Determine the (X, Y) coordinate at the center of the cell enclosing the given text.  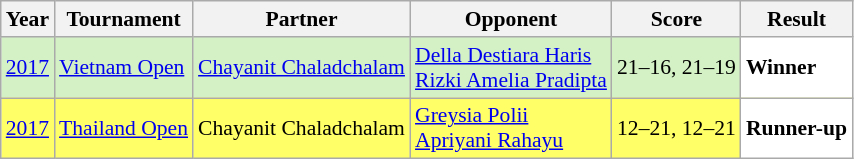
Vietnam Open (124, 68)
Thailand Open (124, 128)
Year (28, 19)
Della Destiara Haris Rizki Amelia Pradipta (511, 68)
Partner (302, 19)
21–16, 21–19 (676, 68)
Opponent (511, 19)
Runner-up (796, 128)
Greysia Polii Apriyani Rahayu (511, 128)
Winner (796, 68)
Result (796, 19)
12–21, 12–21 (676, 128)
Tournament (124, 19)
Score (676, 19)
